Locate the cell with the specified text and output its [x, y] center coordinate. 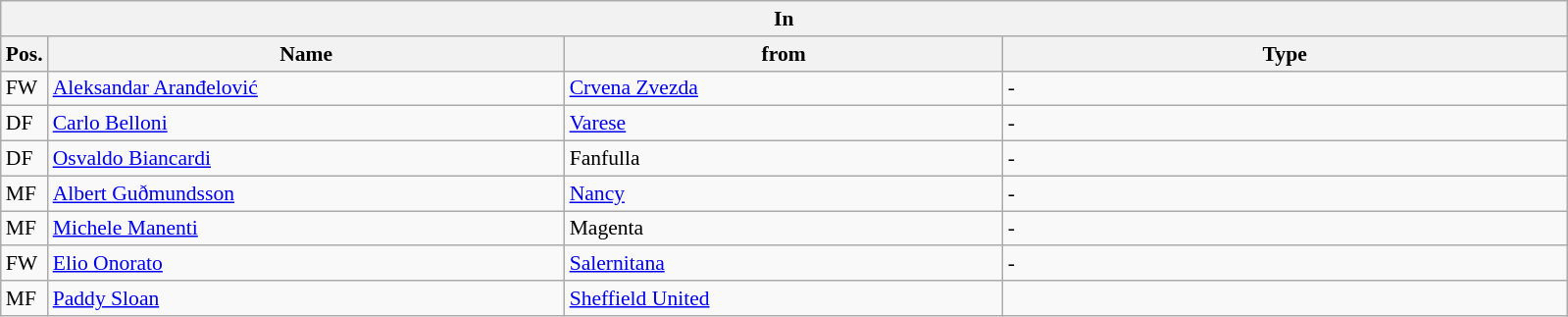
Osvaldo Biancardi [306, 159]
Albert Guðmundsson [306, 193]
Pos. [25, 54]
Sheffield United [784, 298]
Michele Manenti [306, 229]
Elio Onorato [306, 264]
Type [1285, 54]
from [784, 54]
Carlo Belloni [306, 124]
Varese [784, 124]
Fanfulla [784, 159]
Magenta [784, 229]
Salernitana [784, 264]
Name [306, 54]
Crvena Zvezda [784, 88]
Paddy Sloan [306, 298]
In [784, 19]
Nancy [784, 193]
Aleksandar Aranđelović [306, 88]
